Identify which cell holds the provided text, then report its (X, Y) central coordinate. 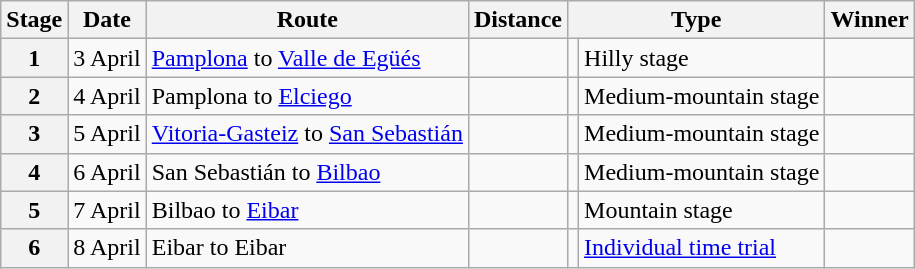
Mountain stage (702, 210)
5 (34, 210)
3 April (107, 58)
3 (34, 134)
Hilly stage (702, 58)
Vitoria-Gasteiz to San Sebastián (307, 134)
4 April (107, 96)
7 April (107, 210)
Eibar to Eibar (307, 248)
1 (34, 58)
Date (107, 20)
Stage (34, 20)
6 (34, 248)
Pamplona to Valle de Egüés (307, 58)
San Sebastián to Bilbao (307, 172)
8 April (107, 248)
Pamplona to Elciego (307, 96)
2 (34, 96)
Bilbao to Eibar (307, 210)
Winner (870, 20)
Type (696, 20)
4 (34, 172)
Individual time trial (702, 248)
5 April (107, 134)
6 April (107, 172)
Route (307, 20)
Distance (518, 20)
